Provide the [x, y] coordinate of the cell's center where the given text is located.  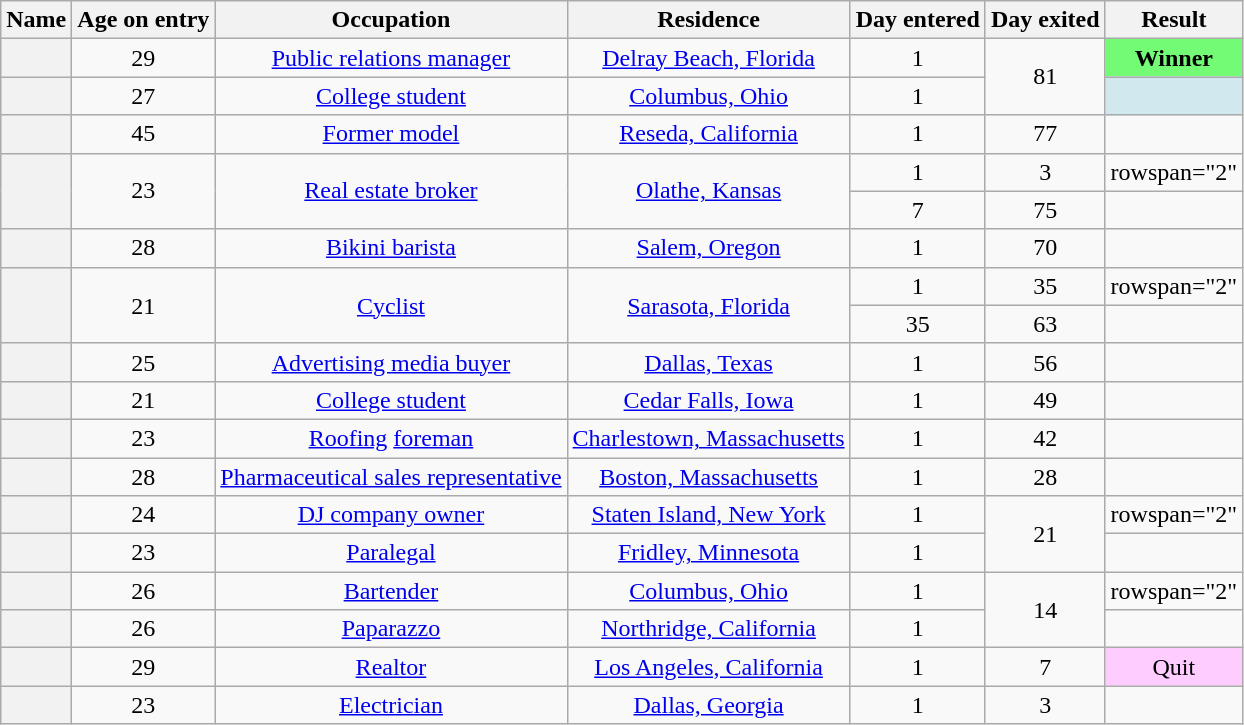
Staten Island, New York [708, 515]
Result [1174, 20]
42 [1045, 438]
Cyclist [391, 305]
Day entered [918, 20]
24 [144, 515]
Age on entry [144, 20]
14 [1045, 610]
27 [144, 96]
Northridge, California [708, 629]
Olathe, Kansas [708, 191]
Bikini barista [391, 248]
Public relations manager [391, 58]
Los Angeles, California [708, 667]
75 [1045, 210]
45 [144, 134]
70 [1045, 248]
Dallas, Texas [708, 362]
Former model [391, 134]
Roofing foreman [391, 438]
Delray Beach, Florida [708, 58]
81 [1045, 77]
Salem, Oregon [708, 248]
Real estate broker [391, 191]
Electrician [391, 705]
Residence [708, 20]
Realtor [391, 667]
Paralegal [391, 553]
25 [144, 362]
Fridley, Minnesota [708, 553]
77 [1045, 134]
56 [1045, 362]
DJ company owner [391, 515]
Quit [1174, 667]
Dallas, Georgia [708, 705]
Sarasota, Florida [708, 305]
Charlestown, Massachusetts [708, 438]
Cedar Falls, Iowa [708, 400]
Day exited [1045, 20]
Paparazzo [391, 629]
Reseda, California [708, 134]
Occupation [391, 20]
Name [36, 20]
Winner [1174, 58]
63 [1045, 324]
Advertising media buyer [391, 362]
Bartender [391, 591]
Pharmaceutical sales representative [391, 477]
49 [1045, 400]
Boston, Massachusetts [708, 477]
